Search for the cell housing the specified text and yield its (X, Y) center coordinate. 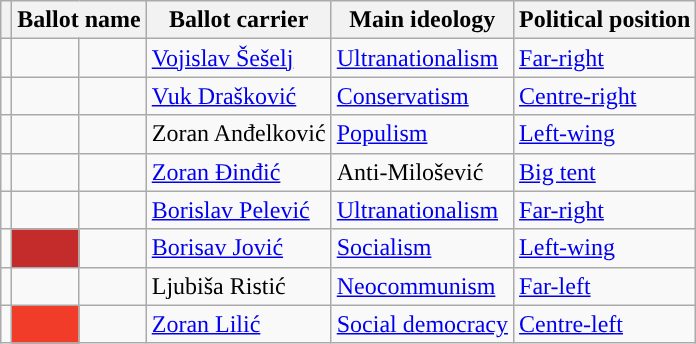
Socialism (422, 248)
Populism (422, 134)
Anti-Milošević (422, 172)
Far-left (605, 286)
Centre-left (605, 324)
Borisav Jović (238, 248)
Neocommunism (422, 286)
Social democracy (422, 324)
Ballot name (79, 20)
Ballot carrier (238, 20)
Vuk Drašković (238, 96)
Zoran Đinđić (238, 172)
Political position (605, 20)
Borislav Pelević (238, 210)
Centre-right (605, 96)
Ljubiša Ristić (238, 286)
Vojislav Šešelj (238, 58)
Conservatism (422, 96)
Zoran Lilić (238, 324)
Big tent (605, 172)
Zoran Anđelković (238, 134)
Main ideology (422, 20)
